Search for the cell housing the specified text and yield its (x, y) center coordinate. 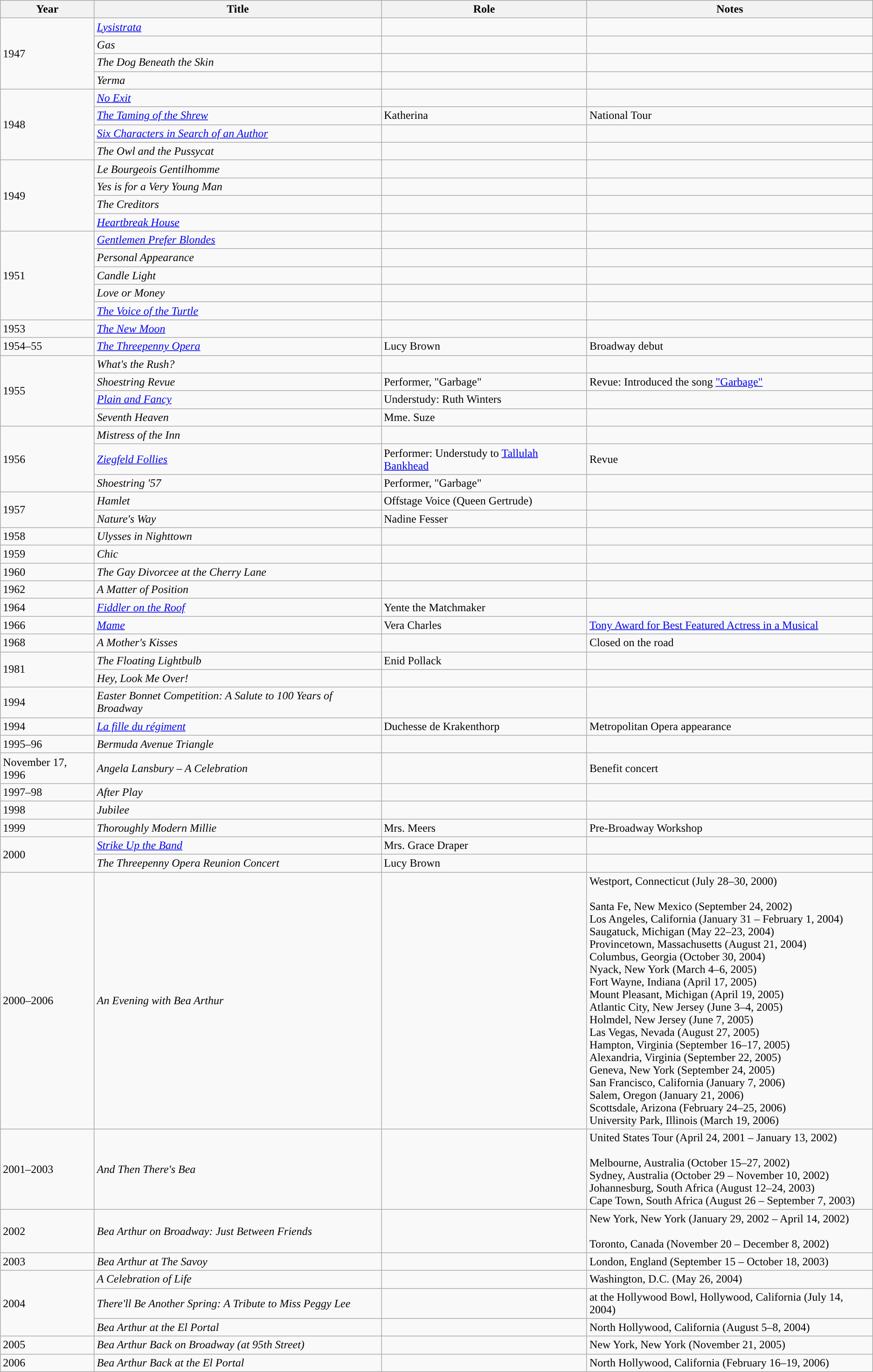
1999 (48, 827)
New York, New York (January 29, 2002 – April 14, 2002)Toronto, Canada (November 20 – December 8, 2002) (729, 1231)
No Exit (238, 98)
After Play (238, 792)
New York, New York (November 21, 2005) (729, 1345)
Pre-Broadway Workshop (729, 827)
And Then There's Bea (238, 1169)
Bea Arthur at the El Portal (238, 1327)
The New Moon (238, 329)
1981 (48, 669)
Role (484, 9)
1949 (48, 195)
2006 (48, 1363)
Yente the Matchmaker (484, 607)
Katherina (484, 116)
1966 (48, 625)
1964 (48, 607)
Candle Light (238, 276)
Mrs. Grace Draper (484, 846)
1948 (48, 124)
Ziegfeld Follies (238, 459)
Le Bourgeois Gentilhomme (238, 169)
2004 (48, 1303)
Angela Lansbury – A Celebration (238, 768)
Year (48, 9)
1947 (48, 54)
A Matter of Position (238, 590)
Closed on the road (729, 643)
1956 (48, 459)
1960 (48, 572)
Mame (238, 625)
Yerma (238, 80)
Performer: Understudy to Tallulah Bankhead (484, 459)
2000–2006 (48, 1000)
Love or Money (238, 293)
Washington, D.C. (May 26, 2004) (729, 1279)
The Taming of the Shrew (238, 116)
National Tour (729, 116)
The Threepenny Opera (238, 346)
Title (238, 9)
Nature's Way (238, 519)
Broadway debut (729, 346)
Six Characters in Search of an Author (238, 133)
Seventh Heaven (238, 417)
The Threepenny Opera Reunion Concert (238, 863)
Vera Charles (484, 625)
A Celebration of Life (238, 1279)
Shoestring Revue (238, 382)
Offstage Voice (Queen Gertrude) (484, 501)
Tony Award for Best Featured Actress in a Musical (729, 625)
2002 (48, 1231)
1998 (48, 810)
1953 (48, 329)
1955 (48, 391)
The Floating Lightbulb (238, 661)
Gas (238, 45)
North Hollywood, California (February 16–19, 2006) (729, 1363)
2000 (48, 855)
Chic (238, 554)
Lysistrata (238, 27)
November 17, 1996 (48, 768)
The Owl and the Pussycat (238, 151)
The Creditors (238, 204)
1997–98 (48, 792)
Metropolitan Opera appearance (729, 726)
What's the Rush? (238, 364)
A Mother's Kisses (238, 643)
Hey, Look Me Over! (238, 678)
Plain and Fancy (238, 400)
1995–96 (48, 744)
The Voice of the Turtle (238, 311)
The Gay Divorcee at the Cherry Lane (238, 572)
2001–2003 (48, 1169)
1959 (48, 554)
Bea Arthur on Broadway: Just Between Friends (238, 1231)
Heartbreak House (238, 222)
An Evening with Bea Arthur (238, 1000)
1958 (48, 537)
Hamlet (238, 501)
Personal Appearance (238, 258)
The Dog Beneath the Skin (238, 62)
Revue (729, 459)
Strike Up the Band (238, 846)
1957 (48, 510)
North Hollywood, California (August 5–8, 2004) (729, 1327)
Yes is for a Very Young Man (238, 186)
Nadine Fesser (484, 519)
Ulysses in Nighttown (238, 537)
2005 (48, 1345)
Mme. Suze (484, 417)
Notes (729, 9)
Thoroughly Modern Millie (238, 827)
Revue: Introduced the song "Garbage" (729, 382)
1954–55 (48, 346)
2003 (48, 1262)
Enid Pollack (484, 661)
Fiddler on the Roof (238, 607)
Mistress of the Inn (238, 435)
La fille du régiment (238, 726)
at the Hollywood Bowl, Hollywood, California (July 14, 2004) (729, 1303)
Understudy: Ruth Winters (484, 400)
Easter Bonnet Competition: A Salute to 100 Years of Broadway (238, 702)
1951 (48, 276)
Duchesse de Krakenthorp (484, 726)
Shoestring '57 (238, 483)
1968 (48, 643)
Mrs. Meers (484, 827)
1962 (48, 590)
There'll Be Another Spring: A Tribute to Miss Peggy Lee (238, 1303)
Bea Arthur at The Savoy (238, 1262)
Jubilee (238, 810)
Bea Arthur Back on Broadway (at 95th Street) (238, 1345)
London, England (September 15 – October 18, 2003) (729, 1262)
Gentlemen Prefer Blondes (238, 240)
Benefit concert (729, 768)
Bea Arthur Back at the El Portal (238, 1363)
Bermuda Avenue Triangle (238, 744)
